Output the [x, y] coordinate of the center of the cell containing the given text.  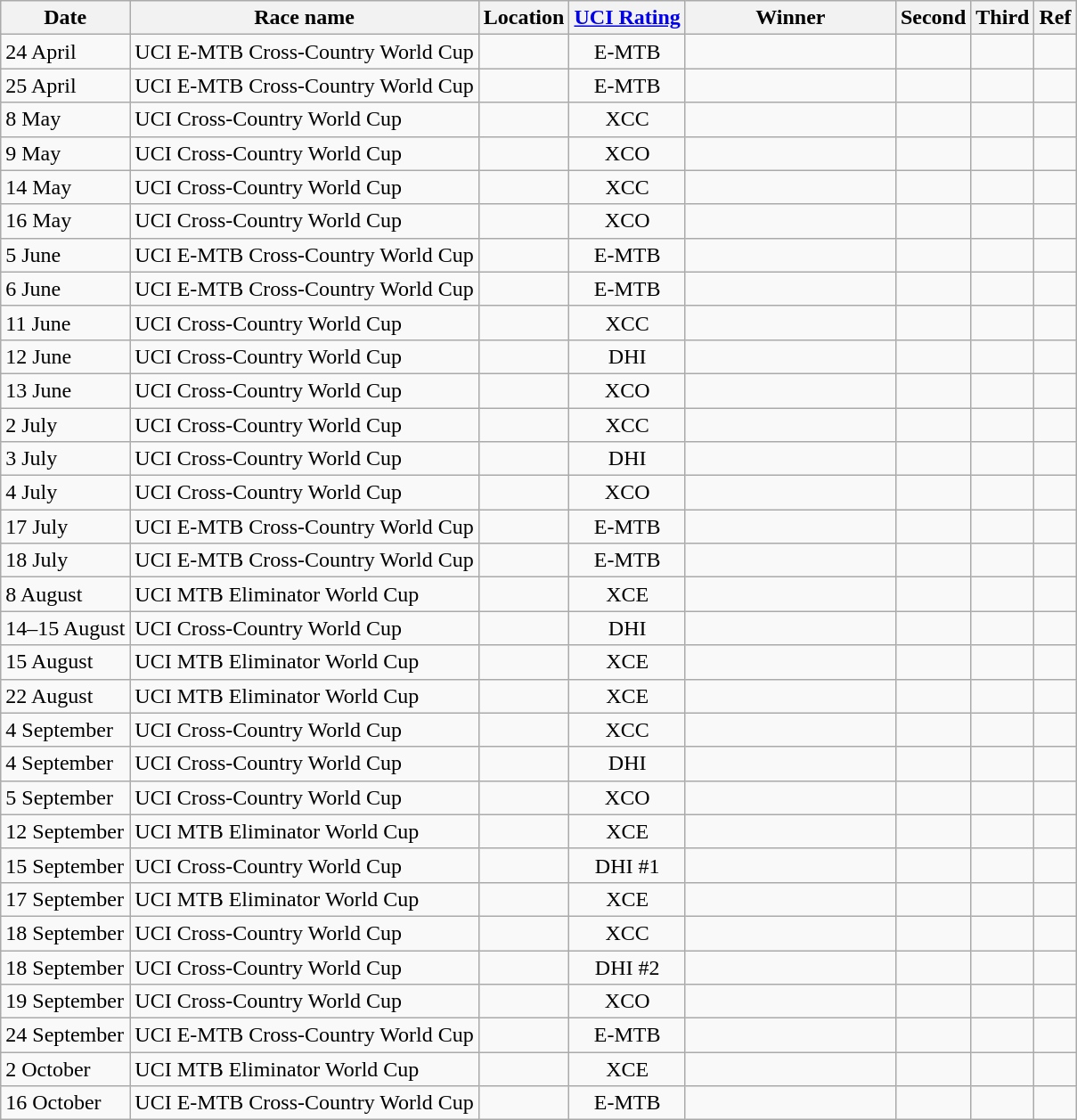
17 July [66, 527]
Second [933, 18]
5 September [66, 797]
15 August [66, 662]
17 September [66, 899]
DHI #1 [627, 865]
UCI Rating [627, 18]
2 October [66, 1069]
5 June [66, 255]
2 July [66, 425]
11 June [66, 323]
24 April [66, 52]
8 May [66, 119]
16 October [66, 1103]
12 September [66, 831]
24 September [66, 1035]
19 September [66, 1001]
DHI #2 [627, 967]
6 June [66, 289]
4 July [66, 493]
Third [1003, 18]
25 April [66, 86]
13 June [66, 390]
Location [524, 18]
Date [66, 18]
Race name [305, 18]
14 May [66, 187]
15 September [66, 865]
12 June [66, 356]
Ref [1055, 18]
14–15 August [66, 628]
18 July [66, 560]
Winner [790, 18]
9 May [66, 153]
22 August [66, 696]
16 May [66, 221]
3 July [66, 459]
8 August [66, 594]
